Detect which cell encompasses the target text, then output its [x, y] center coordinate. 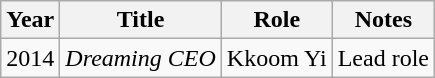
Kkoom Yi [276, 58]
Dreaming CEO [141, 58]
Year [30, 20]
Role [276, 20]
Notes [383, 20]
Lead role [383, 58]
Title [141, 20]
2014 [30, 58]
